Scan for the cell matching the given text and deliver its (X, Y) coordinate at center. 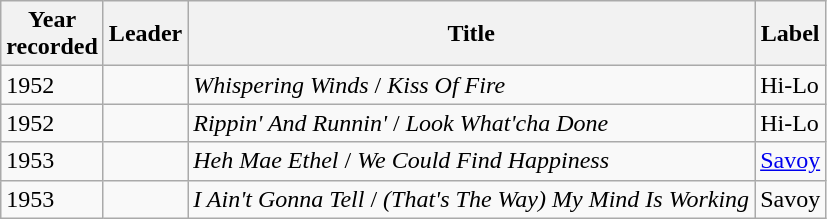
Heh Mae Ethel / We Could Find Happiness (472, 161)
Rippin' And Runnin' / Look What'cha Done (472, 123)
Whispering Winds / Kiss Of Fire (472, 85)
Year recorded (52, 34)
Label (790, 34)
Title (472, 34)
I Ain't Gonna Tell / (That's The Way) My Mind Is Working (472, 199)
Leader (145, 34)
